Return (x, y) of the center of cell containing provided text 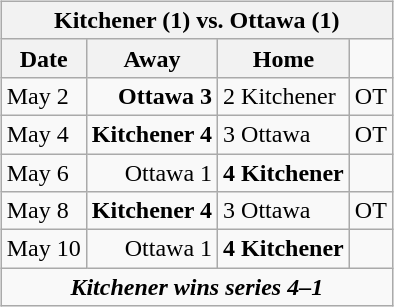
2 Kitchener (284, 96)
Ottawa 3 (152, 96)
Away (152, 58)
Kitchener (1) vs. Ottawa (1) (196, 20)
Kitchener wins series 4–1 (196, 287)
May 10 (44, 249)
Date (44, 58)
Home (284, 58)
May 2 (44, 96)
May 6 (44, 173)
May 4 (44, 134)
May 8 (44, 211)
